Search for the cell housing the specified text and yield its [X, Y] center coordinate. 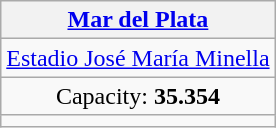
Mar del Plata [138, 20]
Estadio José María Minella [138, 58]
Capacity: 35.354 [138, 96]
